Scan for the cell matching the given text and deliver its (x, y) coordinate at center. 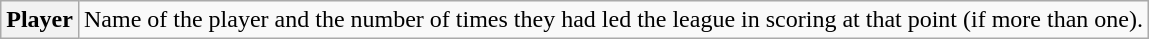
Player (40, 20)
Name of the player and the number of times they had led the league in scoring at that point (if more than one). (613, 20)
